Detect which cell encompasses the target text, then output its [X, Y] center coordinate. 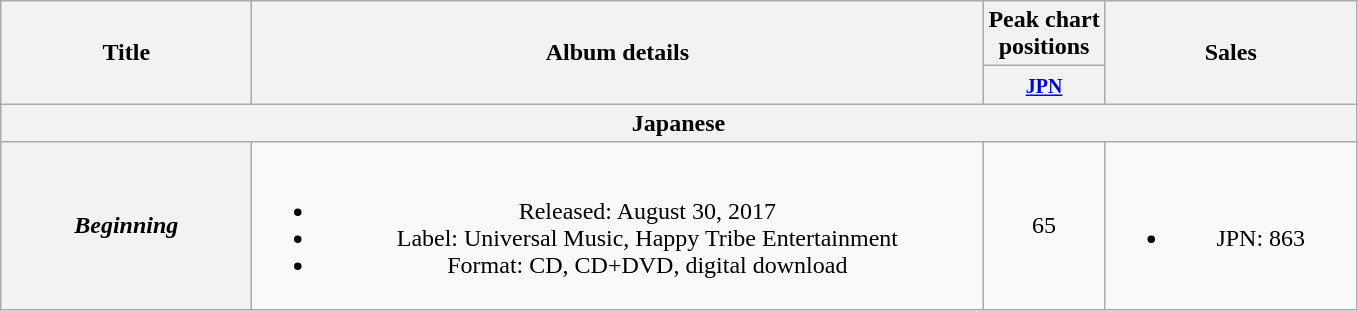
JPN [1044, 85]
Japanese [679, 123]
Title [126, 52]
Released: August 30, 2017Label: Universal Music, Happy Tribe EntertainmentFormat: CD, CD+DVD, digital download [618, 226]
Peak chartpositions [1044, 34]
65 [1044, 226]
Beginning [126, 226]
JPN: 863 [1230, 226]
Album details [618, 52]
Sales [1230, 52]
